Pinpoint the cell where the given text exists, returning its [x, y] midpoint coordinate. 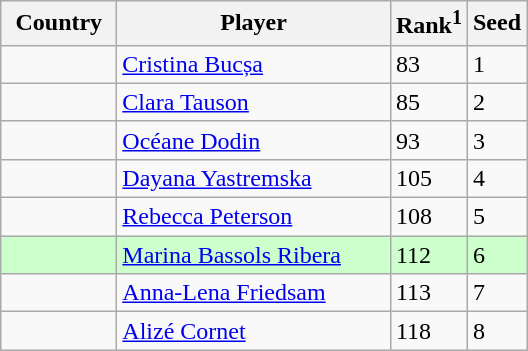
93 [428, 140]
Rebecca Peterson [254, 217]
2 [496, 102]
Player [254, 24]
105 [428, 178]
Seed [496, 24]
3 [496, 140]
Océane Dodin [254, 140]
Clara Tauson [254, 102]
Dayana Yastremska [254, 178]
4 [496, 178]
1 [496, 64]
83 [428, 64]
112 [428, 255]
7 [496, 293]
Marina Bassols Ribera [254, 255]
118 [428, 331]
Cristina Bucșa [254, 64]
Anna-Lena Friedsam [254, 293]
Country [59, 24]
85 [428, 102]
113 [428, 293]
5 [496, 217]
108 [428, 217]
6 [496, 255]
Rank1 [428, 24]
8 [496, 331]
Alizé Cornet [254, 331]
